Find where the given text appears and provide that cell's center as [X, Y] coordinate. 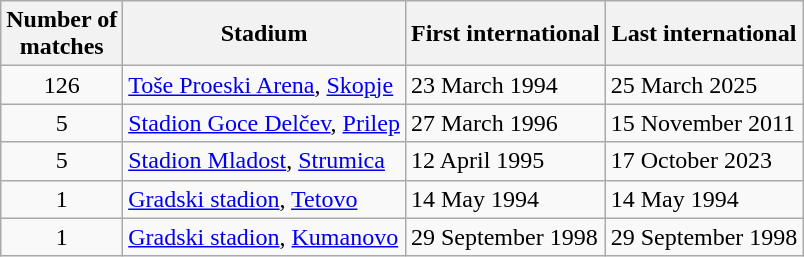
17 October 2023 [704, 161]
15 November 2011 [704, 123]
Toše Proeski Arena, Skopje [264, 85]
Stadion Goce Delčev, Prilep [264, 123]
Stadium [264, 34]
23 March 1994 [505, 85]
First international [505, 34]
Stadion Mladost, Strumica [264, 161]
Gradski stadion, Tetovo [264, 199]
Number ofmatches [62, 34]
25 March 2025 [704, 85]
27 March 1996 [505, 123]
Last international [704, 34]
Gradski stadion, Kumanovo [264, 237]
12 April 1995 [505, 161]
126 [62, 85]
